Output the [X, Y] coordinate of the center of the cell containing the given text.  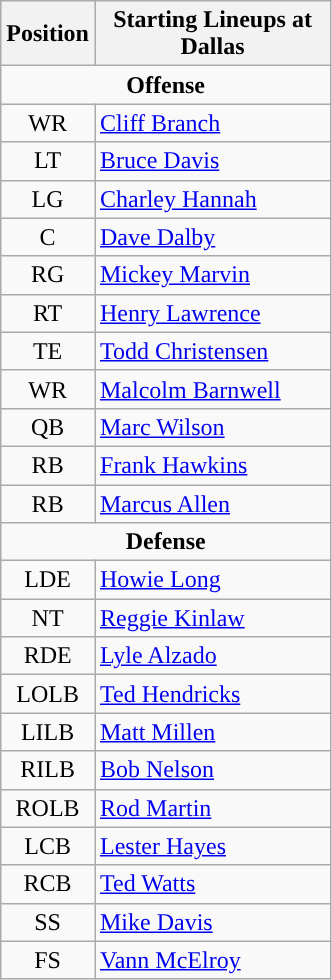
RILB [48, 770]
Charley Hannah [212, 199]
LG [48, 199]
NT [48, 618]
Reggie Kinlaw [212, 618]
Bruce Davis [212, 161]
Henry Lawrence [212, 313]
Mike Davis [212, 922]
TE [48, 351]
LDE [48, 580]
Defense [166, 542]
FS [48, 960]
Starting Lineups at Dallas [212, 34]
ROLB [48, 808]
RT [48, 313]
RCB [48, 884]
Lyle Alzado [212, 656]
Mickey Marvin [212, 275]
Howie Long [212, 580]
Offense [166, 85]
Ted Watts [212, 884]
Rod Martin [212, 808]
Dave Dalby [212, 237]
Position [48, 34]
Vann McElroy [212, 960]
Malcolm Barnwell [212, 389]
QB [48, 427]
Ted Hendricks [212, 694]
Cliff Branch [212, 123]
RDE [48, 656]
Marcus Allen [212, 503]
LOLB [48, 694]
LCB [48, 846]
Marc Wilson [212, 427]
LT [48, 161]
RG [48, 275]
Lester Hayes [212, 846]
Frank Hawkins [212, 465]
C [48, 237]
Matt Millen [212, 732]
SS [48, 922]
LILB [48, 732]
Bob Nelson [212, 770]
Todd Christensen [212, 351]
